Return [X, Y] of the center of cell containing provided text 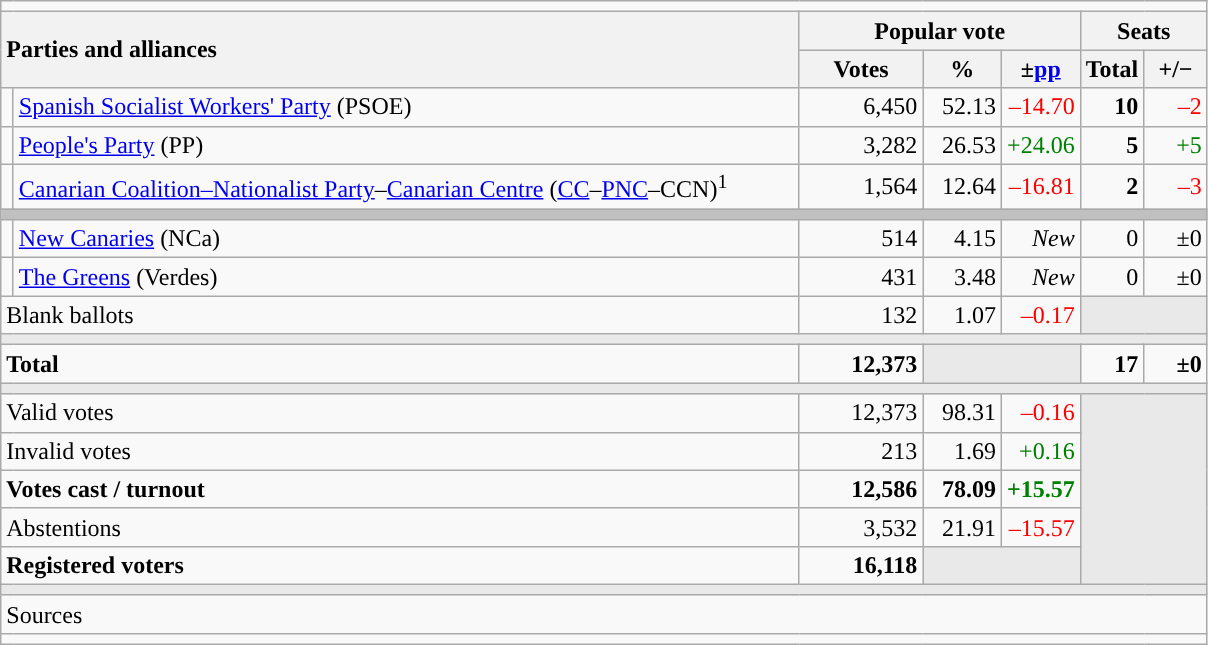
Parties and alliances [400, 50]
Invalid votes [400, 451]
Votes cast / turnout [400, 489]
431 [861, 277]
52.13 [962, 107]
Valid votes [400, 413]
78.09 [962, 489]
6,450 [861, 107]
2 [1112, 186]
12.64 [962, 186]
26.53 [962, 145]
21.91 [962, 527]
Sources [604, 614]
3,532 [861, 527]
Seats [1144, 31]
1.07 [962, 315]
12,586 [861, 489]
–16.81 [1040, 186]
Abstentions [400, 527]
Registered voters [400, 565]
+/− [1176, 69]
The Greens (Verdes) [406, 277]
±pp [1040, 69]
+24.06 [1040, 145]
–3 [1176, 186]
–0.16 [1040, 413]
–2 [1176, 107]
Votes [861, 69]
–0.17 [1040, 315]
4.15 [962, 239]
% [962, 69]
1,564 [861, 186]
Popular vote [940, 31]
17 [1112, 364]
Spanish Socialist Workers' Party (PSOE) [406, 107]
213 [861, 451]
3.48 [962, 277]
10 [1112, 107]
People's Party (PP) [406, 145]
514 [861, 239]
Canarian Coalition–Nationalist Party–Canarian Centre (CC–PNC–CCN)1 [406, 186]
16,118 [861, 565]
+5 [1176, 145]
–15.57 [1040, 527]
1.69 [962, 451]
132 [861, 315]
3,282 [861, 145]
+15.57 [1040, 489]
New Canaries (NCa) [406, 239]
–14.70 [1040, 107]
Blank ballots [400, 315]
+0.16 [1040, 451]
5 [1112, 145]
98.31 [962, 413]
